Return [x, y] of the center of cell containing provided text 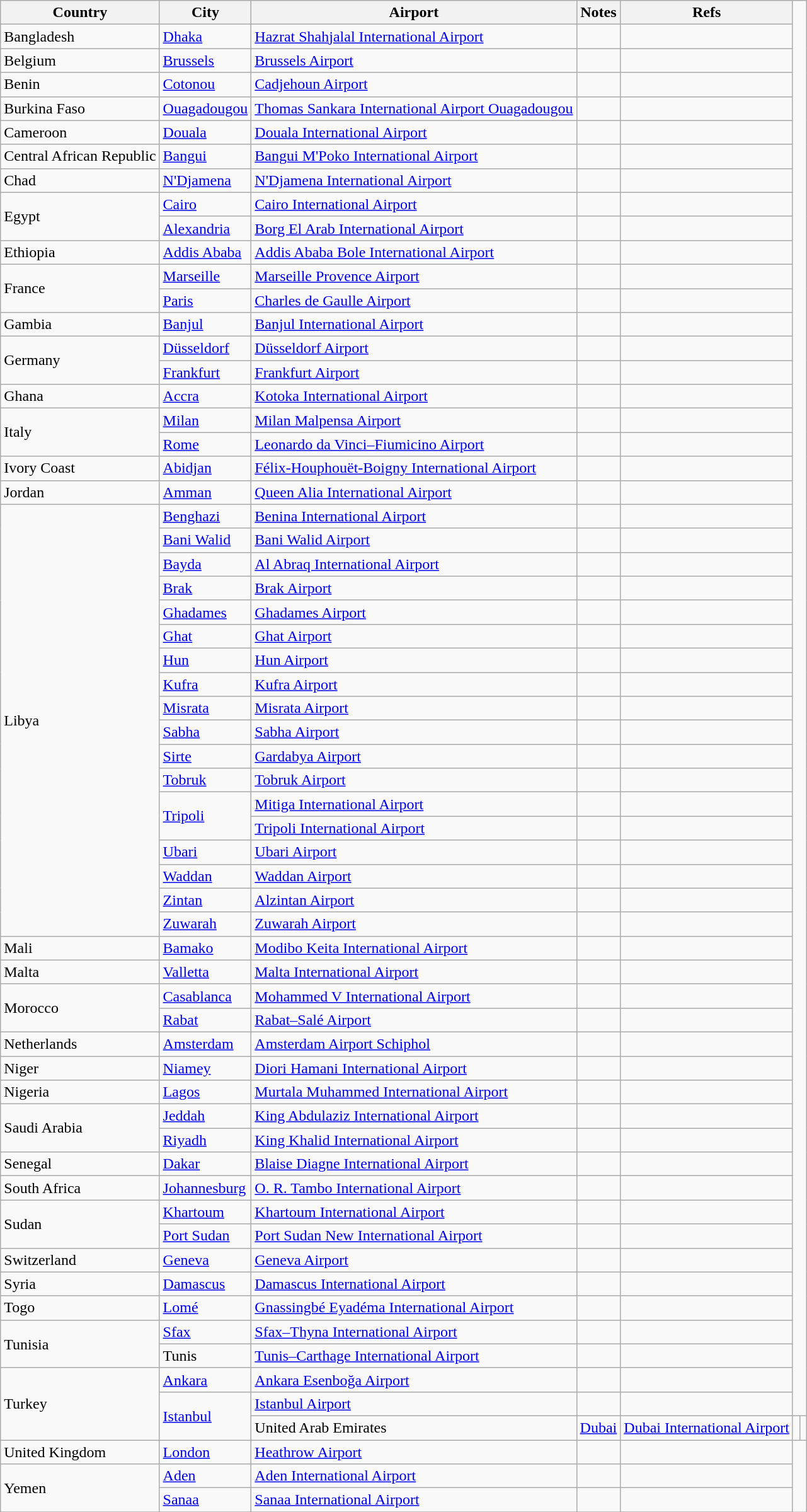
Togo [80, 1308]
Milan Malpensa Airport [414, 420]
Abidjan [205, 468]
United Arab Emirates [414, 1428]
Country [80, 13]
Casablanca [205, 996]
Alzintan Airport [414, 900]
Bangui [205, 156]
Lagos [205, 1092]
Ankara Esenboğa Airport [414, 1380]
Saudi Arabia [80, 1128]
Morocco [80, 1008]
Damascus International Airport [414, 1284]
Félix-Houphouët-Boigny International Airport [414, 468]
Frankfurt Airport [414, 372]
Misrata [205, 708]
Libya [80, 720]
Amman [205, 492]
Port Sudan New International Airport [414, 1236]
Paris [205, 301]
Cairo [205, 204]
Khartoum [205, 1212]
Notes [598, 13]
Lomé [205, 1308]
Amsterdam [205, 1044]
Thomas Sankara International Airport Ouagadougou [414, 108]
Sfax–Thyna International Airport [414, 1332]
Mohammed V International Airport [414, 996]
Ubari [205, 852]
Niger [80, 1068]
Rome [205, 444]
Yemen [80, 1488]
Tunis–Carthage International Airport [414, 1356]
Istanbul [205, 1416]
Waddan [205, 876]
Central African Republic [80, 156]
Leonardo da Vinci–Fiumicino Airport [414, 444]
Dubai International Airport [707, 1428]
Nigeria [80, 1092]
Germany [80, 361]
Tripoli International Airport [414, 828]
Modibo Keita International Airport [414, 948]
King Abdulaziz International Airport [414, 1116]
Queen Alia International Airport [414, 492]
Khartoum International Airport [414, 1212]
Brak [205, 588]
Mitiga International Airport [414, 804]
Charles de Gaulle Airport [414, 301]
Hun [205, 660]
Gnassingbé Eyadéma International Airport [414, 1308]
Heathrow Airport [414, 1451]
Sirte [205, 756]
Zuwarah [205, 924]
Cadjehoun Airport [414, 84]
Banjul International Airport [414, 325]
Kufra Airport [414, 684]
Kufra [205, 684]
Kotoka International Airport [414, 396]
Sabha [205, 732]
Rabat–Salé Airport [414, 1020]
Rabat [205, 1020]
Zuwarah Airport [414, 924]
Tobruk Airport [414, 780]
Dakar [205, 1164]
Sfax [205, 1332]
Johannesburg [205, 1188]
Jeddah [205, 1116]
Düsseldorf [205, 349]
Airport [414, 13]
Alexandria [205, 228]
Bangui M'Poko International Airport [414, 156]
Accra [205, 396]
Syria [80, 1284]
Brussels Airport [414, 61]
Gambia [80, 325]
Ghana [80, 396]
Waddan Airport [414, 876]
Burkina Faso [80, 108]
Italy [80, 432]
Hazrat Shahjalal International Airport [414, 37]
Cameroon [80, 132]
Ankara [205, 1380]
Marseille Provence Airport [414, 276]
Aden [205, 1476]
Sudan [80, 1224]
South Africa [80, 1188]
Aden International Airport [414, 1476]
Belgium [80, 61]
N'Djamena [205, 180]
Geneva Airport [414, 1260]
Mali [80, 948]
Senegal [80, 1164]
Benin [80, 84]
City [205, 13]
Düsseldorf Airport [414, 349]
Gardabya Airport [414, 756]
Port Sudan [205, 1236]
Tobruk [205, 780]
Ghadames [205, 612]
Cotonou [205, 84]
Douala International Airport [414, 132]
Amsterdam Airport Schiphol [414, 1044]
London [205, 1451]
Frankfurt [205, 372]
Bangladesh [80, 37]
Brak Airport [414, 588]
Tunis [205, 1356]
Tripoli [205, 816]
Diori Hamani International Airport [414, 1068]
Ouagadougou [205, 108]
Cairo International Airport [414, 204]
Bani Walid Airport [414, 540]
Al Abraq International Airport [414, 564]
Zintan [205, 900]
N'Djamena International Airport [414, 180]
Switzerland [80, 1260]
France [80, 288]
Brussels [205, 61]
Benina International Airport [414, 516]
Jordan [80, 492]
Bani Walid [205, 540]
Sabha Airport [414, 732]
Bamako [205, 948]
Sanaa [205, 1500]
United Kingdom [80, 1451]
Sanaa International Airport [414, 1500]
King Khalid International Airport [414, 1140]
O. R. Tambo International Airport [414, 1188]
Valletta [205, 972]
Tunisia [80, 1344]
Dubai [598, 1428]
Ivory Coast [80, 468]
Benghazi [205, 516]
Netherlands [80, 1044]
Murtala Muhammed International Airport [414, 1092]
Ghat [205, 636]
Refs [707, 13]
Addis Ababa [205, 252]
Geneva [205, 1260]
Borg El Arab International Airport [414, 228]
Riyadh [205, 1140]
Bayda [205, 564]
Ghat Airport [414, 636]
Damascus [205, 1284]
Istanbul Airport [414, 1404]
Hun Airport [414, 660]
Chad [80, 180]
Malta International Airport [414, 972]
Ghadames Airport [414, 612]
Addis Ababa Bole International Airport [414, 252]
Niamey [205, 1068]
Marseille [205, 276]
Dhaka [205, 37]
Ethiopia [80, 252]
Malta [80, 972]
Blaise Diagne International Airport [414, 1164]
Banjul [205, 325]
Egypt [80, 216]
Milan [205, 420]
Turkey [80, 1404]
Misrata Airport [414, 708]
Ubari Airport [414, 852]
Douala [205, 132]
